Provide the (X, Y) coordinate of the cell's center where the given text is located.  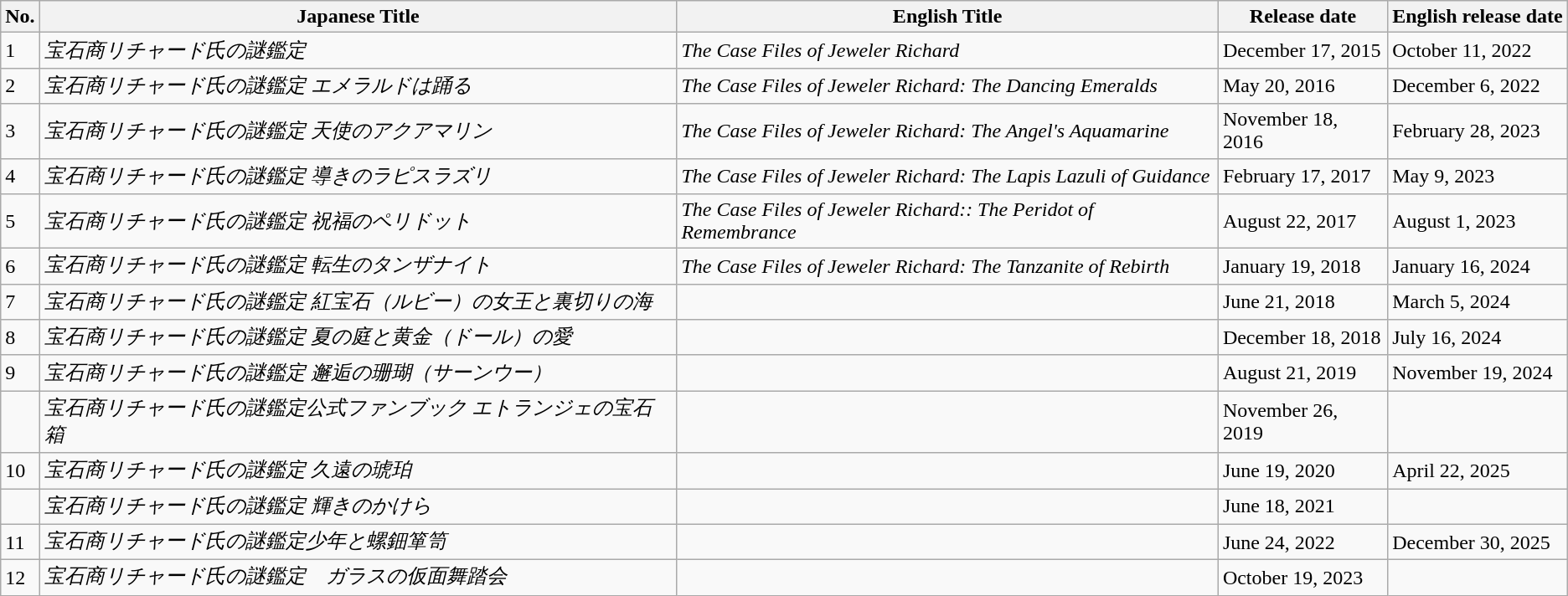
宝石商リチャード氏の謎鑑定 転生のタンザナイト (358, 266)
March 5, 2024 (1478, 301)
宝石商リチャード氏の謎鑑定公式ファンブック エトランジェの宝石箱 (358, 422)
June 24, 2022 (1302, 542)
The Case Files of Jeweler Richard: The Lapis Lazuli of Guidance (947, 176)
English Title (947, 17)
English release date (1478, 17)
宝石商リチャード氏の謎鑑定 エメラルドは踊る (358, 85)
May 9, 2023 (1478, 176)
June 18, 2021 (1302, 507)
8 (20, 338)
December 30, 2025 (1478, 542)
宝石商リチャード氏の謎鑑定 導きのラピスラズリ (358, 176)
November 18, 2016 (1302, 131)
November 26, 2019 (1302, 422)
11 (20, 542)
June 21, 2018 (1302, 301)
3 (20, 131)
December 6, 2022 (1478, 85)
January 19, 2018 (1302, 266)
January 16, 2024 (1478, 266)
November 19, 2024 (1478, 373)
May 20, 2016 (1302, 85)
5 (20, 221)
宝石商リチャード氏の謎鑑定 輝きのかけら (358, 507)
The Case Files of Jeweler Richard: The Tanzanite of Rebirth (947, 266)
Japanese Title (358, 17)
宝石商リチャード氏の謎鑑定 (358, 50)
1 (20, 50)
宝石商リチャード氏の謎鑑定 邂逅の珊瑚（サーンウー） (358, 373)
12 (20, 578)
April 22, 2025 (1478, 470)
9 (20, 373)
The Case Files of Jeweler Richard (947, 50)
February 28, 2023 (1478, 131)
The Case Files of Jeweler Richard: The Dancing Emeralds (947, 85)
10 (20, 470)
宝石商リチャード氏の謎鑑定 祝福のペリドット (358, 221)
2 (20, 85)
August 1, 2023 (1478, 221)
July 16, 2024 (1478, 338)
February 17, 2017 (1302, 176)
宝石商リチャード氏の謎鑑定 紅宝石（ルビー）の女王と裏切りの海 (358, 301)
宝石商リチャード氏の謎鑑定 夏の庭と黄金（ドール）の愛 (358, 338)
The Case Files of Jeweler Richard: The Angel's Aquamarine (947, 131)
December 17, 2015 (1302, 50)
The Case Files of Jeweler Richard:: The Peridot of Remembrance (947, 221)
宝石商リチャード氏の謎鑑定 天使のアクアマリン (358, 131)
June 19, 2020 (1302, 470)
4 (20, 176)
August 22, 2017 (1302, 221)
October 11, 2022 (1478, 50)
7 (20, 301)
6 (20, 266)
October 19, 2023 (1302, 578)
No. (20, 17)
December 18, 2018 (1302, 338)
宝石商リチャード氏の謎鑑定少年と螺鈿箪笥 (358, 542)
宝石商リチャード氏の謎鑑定 久遠の琥珀 (358, 470)
August 21, 2019 (1302, 373)
Release date (1302, 17)
宝石商リチャード氏の謎鑑定 ガラスの仮面舞踏会 (358, 578)
